Return the [x, y] coordinate for the center point of the cell that contains the specified text.  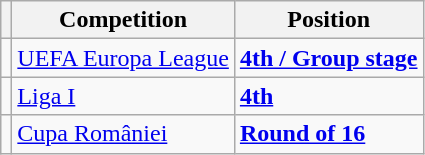
Competition [124, 20]
4th [328, 96]
Liga I [124, 96]
UEFA Europa League [124, 58]
Cupa României [124, 134]
Position [328, 20]
4th / Group stage [328, 58]
Round of 16 [328, 134]
